Return the (X, Y) coordinate for the center point of the cell that contains the specified text.  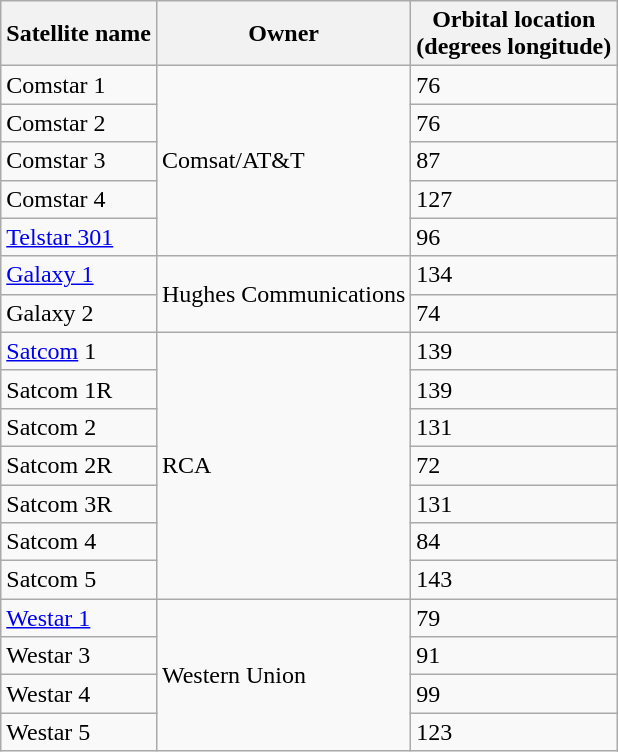
Satcom 2 (79, 427)
74 (514, 313)
123 (514, 732)
Orbital location(degrees longitude) (514, 34)
87 (514, 161)
Satcom 2R (79, 465)
Westar 5 (79, 732)
Comstar 2 (79, 123)
Owner (283, 34)
99 (514, 694)
Western Union (283, 675)
Westar 3 (79, 656)
Satcom 5 (79, 580)
Comstar 4 (79, 199)
127 (514, 199)
Telstar 301 (79, 237)
Hughes Communications (283, 294)
72 (514, 465)
79 (514, 618)
Satcom 1 (79, 351)
Satcom 1R (79, 389)
Satellite name (79, 34)
143 (514, 580)
Satcom 3R (79, 503)
Galaxy 2 (79, 313)
RCA (283, 465)
Comstar 1 (79, 85)
Westar 1 (79, 618)
Galaxy 1 (79, 275)
96 (514, 237)
Comsat/AT&T (283, 161)
134 (514, 275)
Satcom 4 (79, 542)
Westar 4 (79, 694)
Comstar 3 (79, 161)
91 (514, 656)
84 (514, 542)
